From the cell containing the given text, extract its center point as [x, y] coordinate. 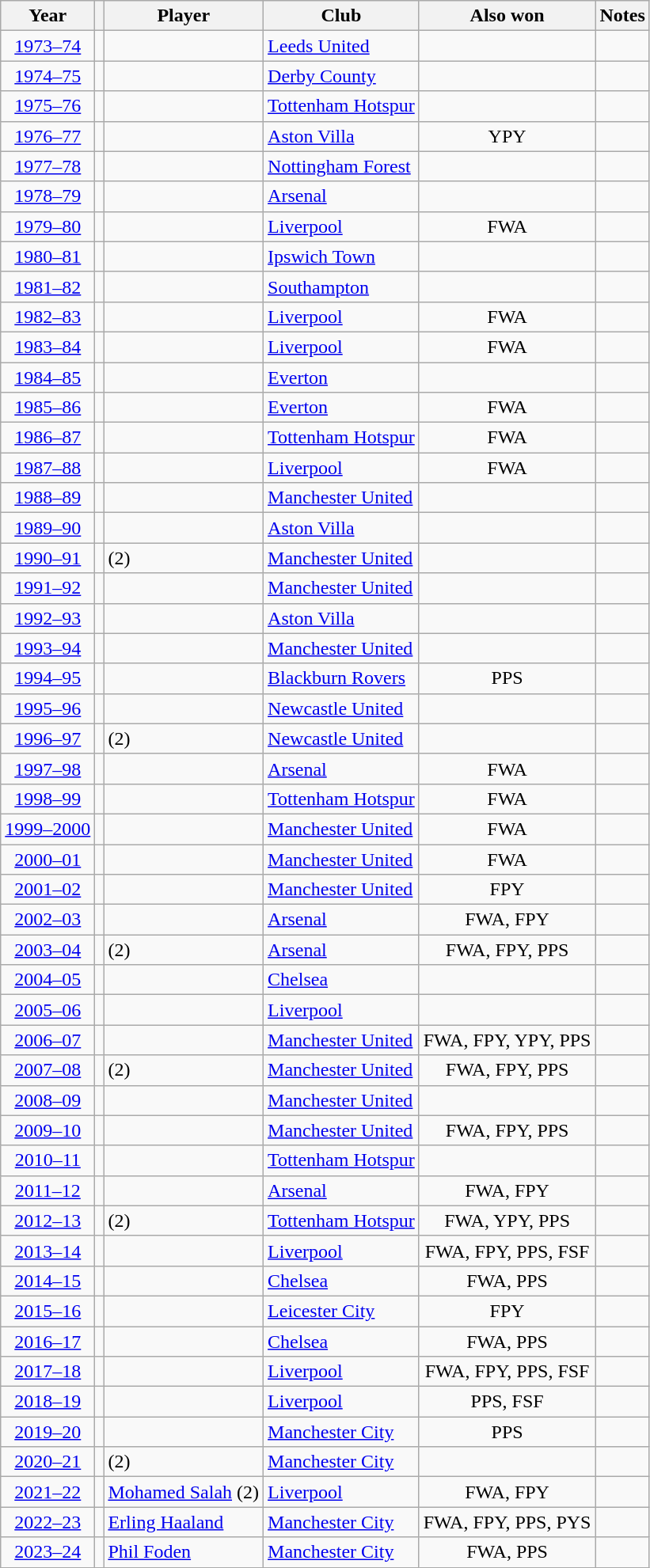
1979–80 [48, 226]
2019–20 [48, 1432]
1998–99 [48, 799]
1996–97 [48, 738]
2022–23 [48, 1522]
1986–87 [48, 438]
Club [342, 16]
1982–83 [48, 317]
Mohamed Salah (2) [184, 1492]
2018–19 [48, 1402]
Phil Foden [184, 1552]
2004–05 [48, 980]
2015–16 [48, 1311]
2014–15 [48, 1281]
1983–84 [48, 347]
2012–13 [48, 1221]
Player [184, 16]
FWA, FPY, YPY, PPS [507, 1040]
2001–02 [48, 890]
1984–85 [48, 378]
1995–96 [48, 708]
1987–88 [48, 468]
1988–89 [48, 498]
Nottingham Forest [342, 166]
1994–95 [48, 678]
1977–78 [48, 166]
Erling Haaland [184, 1522]
1997–98 [48, 769]
Derby County [342, 76]
2000–01 [48, 859]
Leicester City [342, 1311]
2005–06 [48, 1010]
2020–21 [48, 1462]
1974–75 [48, 76]
2007–08 [48, 1070]
2009–10 [48, 1130]
2003–04 [48, 950]
1992–93 [48, 618]
1989–90 [48, 528]
1973–74 [48, 46]
1976–77 [48, 136]
1980–81 [48, 256]
FWA, FPY, PPS, PYS [507, 1522]
1978–79 [48, 196]
2002–03 [48, 920]
1975–76 [48, 106]
FWA, YPY, PPS [507, 1221]
Blackburn Rovers [342, 678]
2013–14 [48, 1251]
YPY [507, 136]
2021–22 [48, 1492]
Also won [507, 16]
2010–11 [48, 1160]
Leeds United [342, 46]
1993–94 [48, 648]
Year [48, 16]
2016–17 [48, 1342]
2006–07 [48, 1040]
1985–86 [48, 408]
1990–91 [48, 558]
Southampton [342, 287]
2011–12 [48, 1190]
1981–82 [48, 287]
1999–2000 [48, 829]
2023–24 [48, 1552]
Ipswich Town [342, 256]
2017–18 [48, 1372]
PPS, FSF [507, 1402]
2008–09 [48, 1100]
1991–92 [48, 588]
Notes [622, 16]
